Capture the cell that displays the provided text and extract its (X, Y) central coordinate. 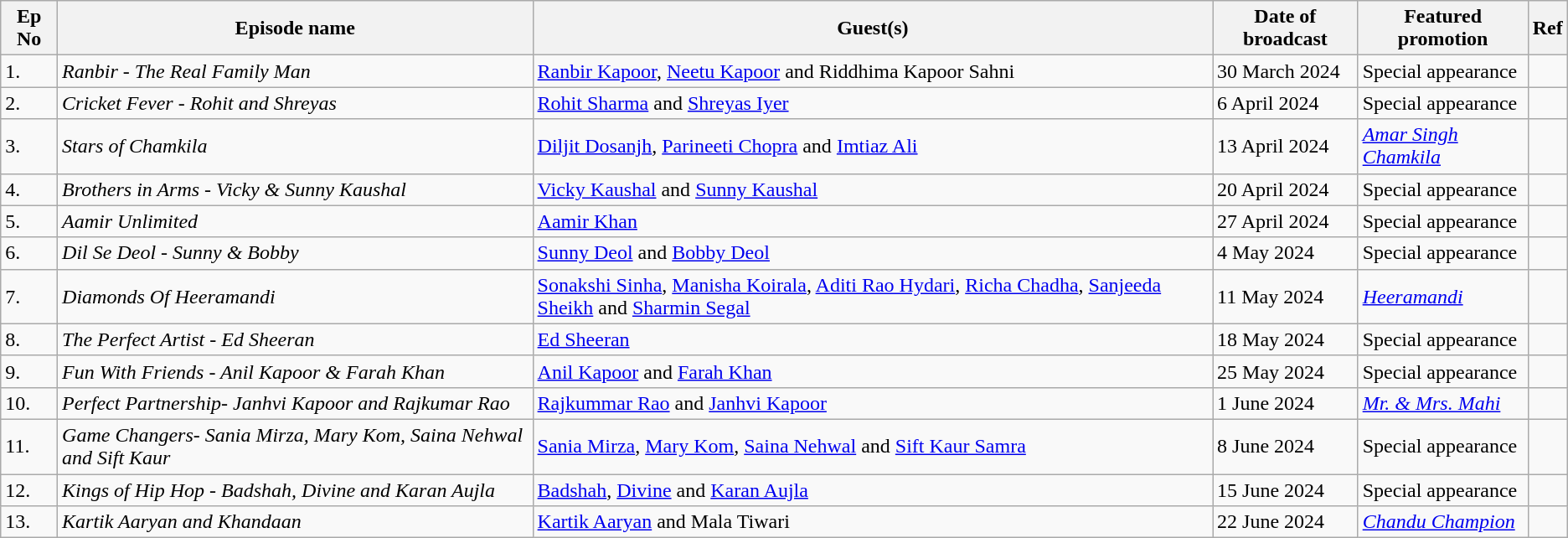
22 June 2024 (1286, 522)
5. (29, 221)
Featured promotion (1442, 28)
6 April 2024 (1286, 103)
9. (29, 371)
Game Changers- Sania Mirza, Mary Kom, Saina Nehwal and Sift Kaur (296, 446)
8. (29, 339)
10. (29, 403)
Ranbir Kapoor, Neetu Kapoor and Riddhima Kapoor Sahni (873, 71)
Kings of Hip Hop - Badshah, Divine and Karan Aujla (296, 490)
18 May 2024 (1286, 339)
8 June 2024 (1286, 446)
6. (29, 253)
Diljit Dosanjh, Parineeti Chopra and Imtiaz Ali (873, 146)
7. (29, 297)
Episode name (296, 28)
Ed Sheeran (873, 339)
15 June 2024 (1286, 490)
Amar Singh Chamkila (1442, 146)
Ranbir - The Real Family Man (296, 71)
2. (29, 103)
20 April 2024 (1286, 189)
11 May 2024 (1286, 297)
Perfect Partnership- Janhvi Kapoor and Rajkumar Rao (296, 403)
Ep No (29, 28)
Ref (1548, 28)
Mr. & Mrs. Mahi (1442, 403)
13 April 2024 (1286, 146)
Kartik Aaryan and Khandaan (296, 522)
Vicky Kaushal and Sunny Kaushal (873, 189)
4 May 2024 (1286, 253)
13. (29, 522)
Kartik Aaryan and Mala Tiwari (873, 522)
Diamonds Of Heeramandi (296, 297)
Rajkummar Rao and Janhvi Kapoor (873, 403)
Sunny Deol and Bobby Deol (873, 253)
Heeramandi (1442, 297)
Dil Se Deol - Sunny & Bobby (296, 253)
Chandu Champion (1442, 522)
Stars of Chamkila (296, 146)
Cricket Fever - Rohit and Shreyas (296, 103)
4. (29, 189)
1. (29, 71)
30 March 2024 (1286, 71)
Brothers in Arms - Vicky & Sunny Kaushal (296, 189)
Rohit Sharma and Shreyas Iyer (873, 103)
25 May 2024 (1286, 371)
Anil Kapoor and Farah Khan (873, 371)
Guest(s) (873, 28)
Sania Mirza, Mary Kom, Saina Nehwal and Sift Kaur Samra (873, 446)
Aamir Khan (873, 221)
Aamir Unlimited (296, 221)
The Perfect Artist - Ed Sheeran (296, 339)
Sonakshi Sinha, Manisha Koirala, Aditi Rao Hydari, Richa Chadha, Sanjeeda Sheikh and Sharmin Segal (873, 297)
12. (29, 490)
3. (29, 146)
Badshah, Divine and Karan Aujla (873, 490)
11. (29, 446)
27 April 2024 (1286, 221)
Fun With Friends - Anil Kapoor & Farah Khan (296, 371)
1 June 2024 (1286, 403)
Date of broadcast (1286, 28)
